Pinpoint the cell where the given text exists, returning its [X, Y] midpoint coordinate. 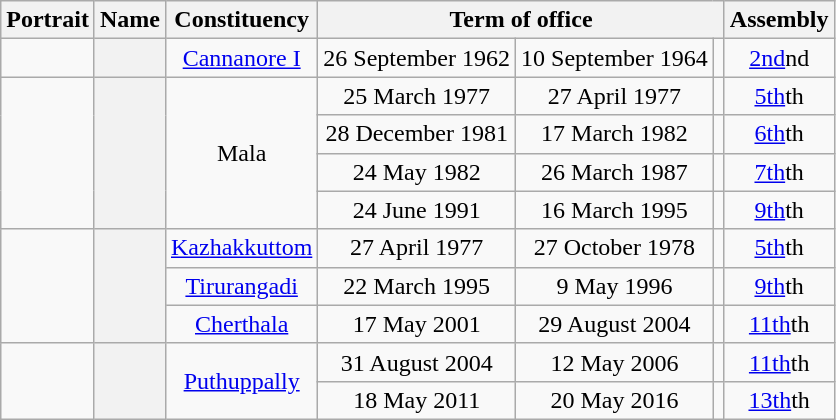
Assembly [779, 20]
28 December 1981 [417, 134]
24 May 1982 [417, 172]
Portrait [48, 20]
26 September 1962 [417, 58]
Term of office [521, 20]
Cannanore I [241, 58]
31 August 2004 [417, 362]
9 May 1996 [615, 286]
6thth [779, 134]
Mala [241, 153]
27 October 1978 [615, 248]
Constituency [241, 20]
24 June 1991 [417, 210]
Kazhakkuttom [241, 248]
18 May 2011 [417, 400]
25 March 1977 [417, 96]
20 May 2016 [615, 400]
Name [130, 20]
7thth [779, 172]
17 May 2001 [417, 324]
26 March 1987 [615, 172]
10 September 1964 [615, 58]
Tirurangadi [241, 286]
16 March 1995 [615, 210]
12 May 2006 [615, 362]
2ndnd [779, 58]
Cherthala [241, 324]
17 March 1982 [615, 134]
29 August 2004 [615, 324]
Puthuppally [241, 381]
22 March 1995 [417, 286]
13thth [779, 400]
